Return (X, Y) of the center of cell containing provided text 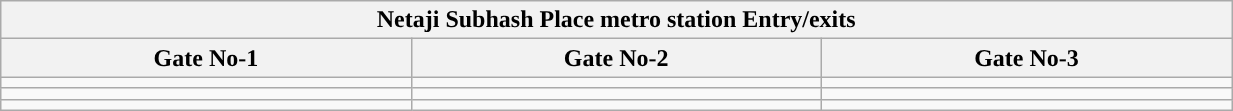
Gate No-3 (1026, 58)
Netaji Subhash Place metro station Entry/exits (616, 20)
Gate No-1 (206, 58)
Gate No-2 (616, 58)
